Identify which cell holds the provided text, then report its (x, y) central coordinate. 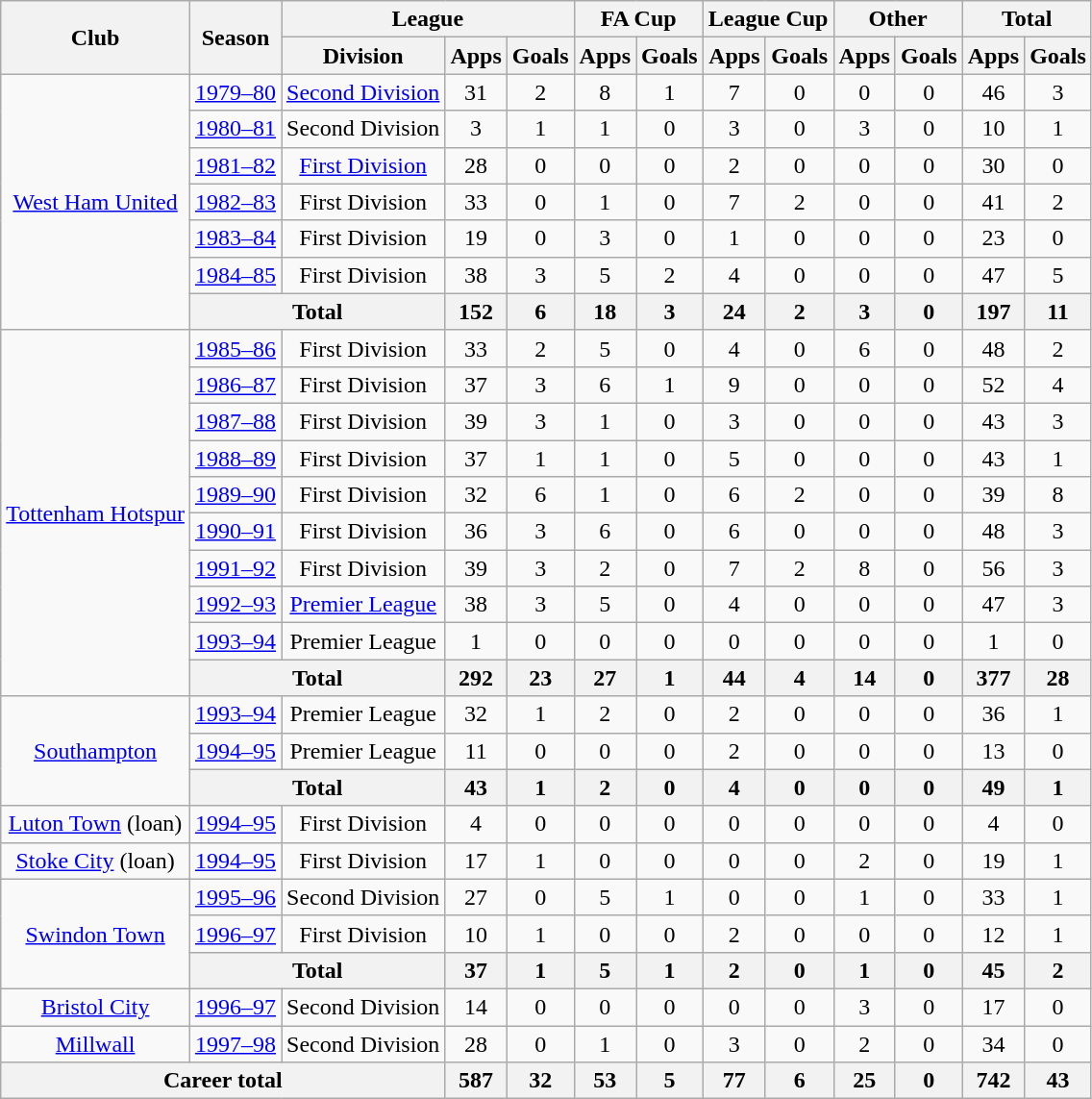
34 (993, 1043)
1982–83 (235, 202)
49 (993, 787)
1981–82 (235, 165)
FA Cup (638, 19)
53 (605, 1081)
Division (362, 56)
587 (476, 1081)
Millwall (96, 1043)
30 (993, 165)
Club (96, 37)
41 (993, 202)
Season (235, 37)
Southampton (96, 751)
1980–81 (235, 129)
1985–86 (235, 348)
1986–87 (235, 385)
Other (898, 19)
Tottenham Hotspur (96, 513)
1990–91 (235, 532)
1983–84 (235, 238)
24 (734, 312)
45 (993, 970)
46 (993, 92)
1992–93 (235, 605)
1989–90 (235, 495)
52 (993, 385)
Swindon Town (96, 934)
13 (993, 751)
742 (993, 1081)
197 (993, 312)
12 (993, 934)
Stoke City (loan) (96, 861)
League Cup (768, 19)
Luton Town (loan) (96, 824)
377 (993, 678)
25 (864, 1081)
56 (993, 568)
44 (734, 678)
77 (734, 1081)
Bristol City (96, 1007)
1997–98 (235, 1043)
1995–96 (235, 897)
West Ham United (96, 202)
31 (476, 92)
18 (605, 312)
Career total (223, 1081)
League (427, 19)
292 (476, 678)
1987–88 (235, 421)
1988–89 (235, 459)
152 (476, 312)
1979–80 (235, 92)
1991–92 (235, 568)
1984–85 (235, 275)
9 (734, 385)
